Scan for the cell matching the given text and deliver its (X, Y) coordinate at center. 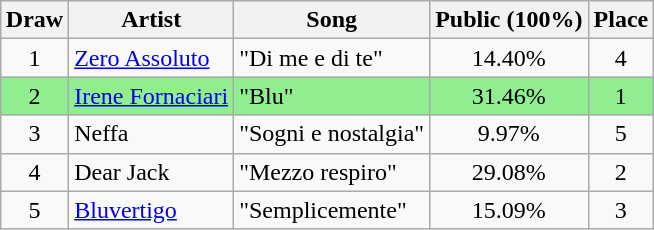
29.08% (509, 172)
14.40% (509, 58)
9.97% (509, 134)
Draw (34, 20)
"Sogni e nostalgia" (332, 134)
15.09% (509, 210)
"Semplicemente" (332, 210)
Public (100%) (509, 20)
Bluvertigo (152, 210)
"Blu" (332, 96)
Artist (152, 20)
Neffa (152, 134)
Irene Fornaciari (152, 96)
Zero Assoluto (152, 58)
"Di me e di te" (332, 58)
"Mezzo respiro" (332, 172)
Place (621, 20)
Song (332, 20)
Dear Jack (152, 172)
31.46% (509, 96)
